Capture the cell that displays the provided text and extract its (x, y) central coordinate. 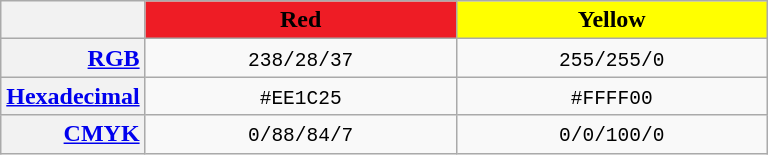
Red (300, 20)
238/28/37 (300, 58)
0/0/100/0 (612, 134)
Yellow (612, 20)
#FFFF00 (612, 96)
CMYK (73, 134)
RGB (73, 58)
255/255/0 (612, 58)
0/88/84/7 (300, 134)
Hexadecimal (73, 96)
#EE1C25 (300, 96)
